Search for the cell housing the specified text and yield its [X, Y] center coordinate. 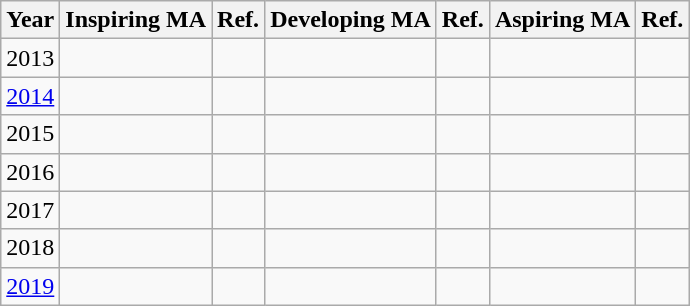
2019 [30, 286]
Inspiring MA [136, 20]
Aspiring MA [562, 20]
2017 [30, 210]
2014 [30, 96]
2016 [30, 172]
2018 [30, 248]
Year [30, 20]
Developing MA [351, 20]
2015 [30, 134]
2013 [30, 58]
